Find where the given text appears and provide that cell's center as [X, Y] coordinate. 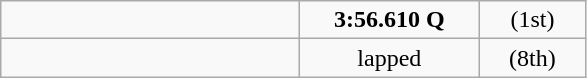
3:56.610 Q [390, 20]
(8th) [532, 58]
lapped [390, 58]
(1st) [532, 20]
